Determine the (X, Y) coordinate at the center of the cell enclosing the given text.  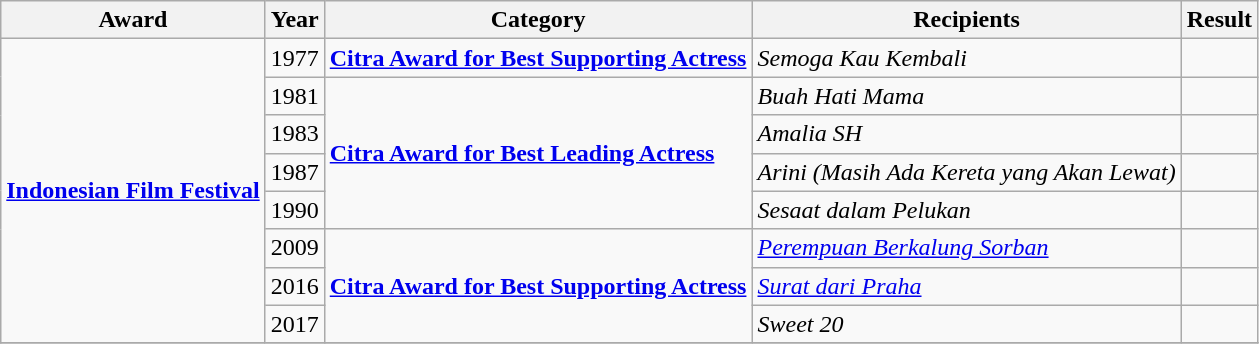
Arini (Masih Ada Kereta yang Akan Lewat) (966, 172)
2016 (294, 286)
Perempuan Berkalung Sorban (966, 248)
Year (294, 20)
Amalia SH (966, 134)
1987 (294, 172)
Citra Award for Best Leading Actress (538, 153)
Sesaat dalam Pelukan (966, 210)
1983 (294, 134)
Recipients (966, 20)
1981 (294, 96)
Result (1219, 20)
Indonesian Film Festival (133, 191)
Buah Hati Mama (966, 96)
Surat dari Praha (966, 286)
Semoga Kau Kembali (966, 58)
2009 (294, 248)
Award (133, 20)
1977 (294, 58)
Category (538, 20)
Sweet 20 (966, 324)
2017 (294, 324)
1990 (294, 210)
